Return (x, y) of the center of cell containing provided text 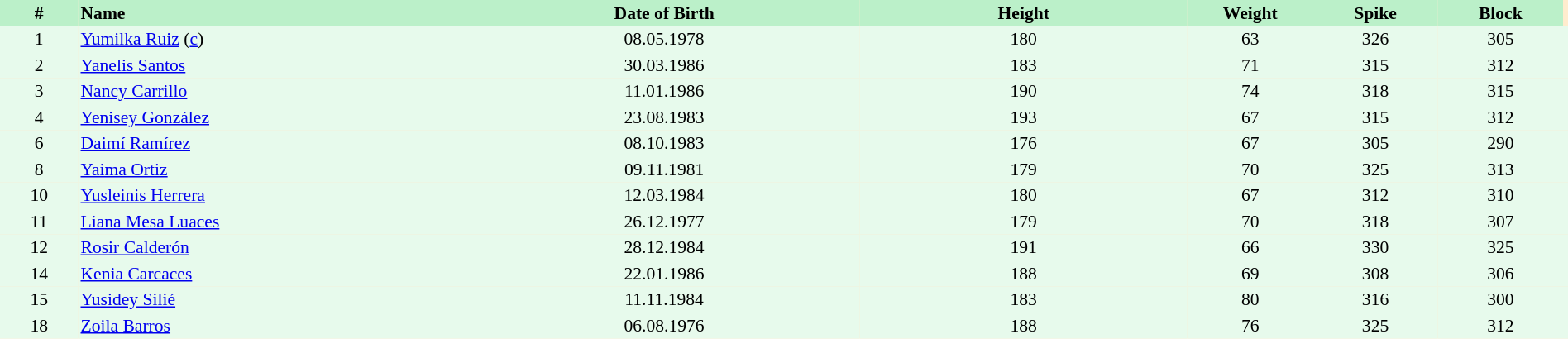
2 (39, 65)
74 (1250, 91)
# (39, 13)
11.01.1986 (664, 91)
15 (39, 299)
Liana Mesa Luaces (273, 222)
190 (1024, 91)
66 (1250, 248)
30.03.1986 (664, 65)
330 (1374, 248)
Yenisey González (273, 117)
290 (1500, 144)
63 (1250, 40)
Name (273, 13)
06.08.1976 (664, 326)
308 (1374, 274)
306 (1500, 274)
191 (1024, 248)
Date of Birth (664, 13)
12 (39, 248)
Nancy Carrillo (273, 91)
310 (1500, 195)
08.05.1978 (664, 40)
18 (39, 326)
08.10.1983 (664, 144)
1 (39, 40)
8 (39, 169)
3 (39, 91)
Height (1024, 13)
307 (1500, 222)
09.11.1981 (664, 169)
Spike (1374, 13)
313 (1500, 169)
4 (39, 117)
300 (1500, 299)
Weight (1250, 13)
11.11.1984 (664, 299)
69 (1250, 274)
6 (39, 144)
26.12.1977 (664, 222)
316 (1374, 299)
Zoila Barros (273, 326)
22.01.1986 (664, 274)
Yusidey Silié (273, 299)
Yusleinis Herrera (273, 195)
12.03.1984 (664, 195)
Yaima Ortiz (273, 169)
Yanelis Santos (273, 65)
176 (1024, 144)
193 (1024, 117)
Kenia Carcaces (273, 274)
Block (1500, 13)
71 (1250, 65)
11 (39, 222)
80 (1250, 299)
23.08.1983 (664, 117)
Rosir Calderón (273, 248)
10 (39, 195)
28.12.1984 (664, 248)
76 (1250, 326)
Daimí Ramírez (273, 144)
14 (39, 274)
Yumilka Ruiz (c) (273, 40)
326 (1374, 40)
